Return the (X, Y) coordinate for the center point of the cell that contains the specified text.  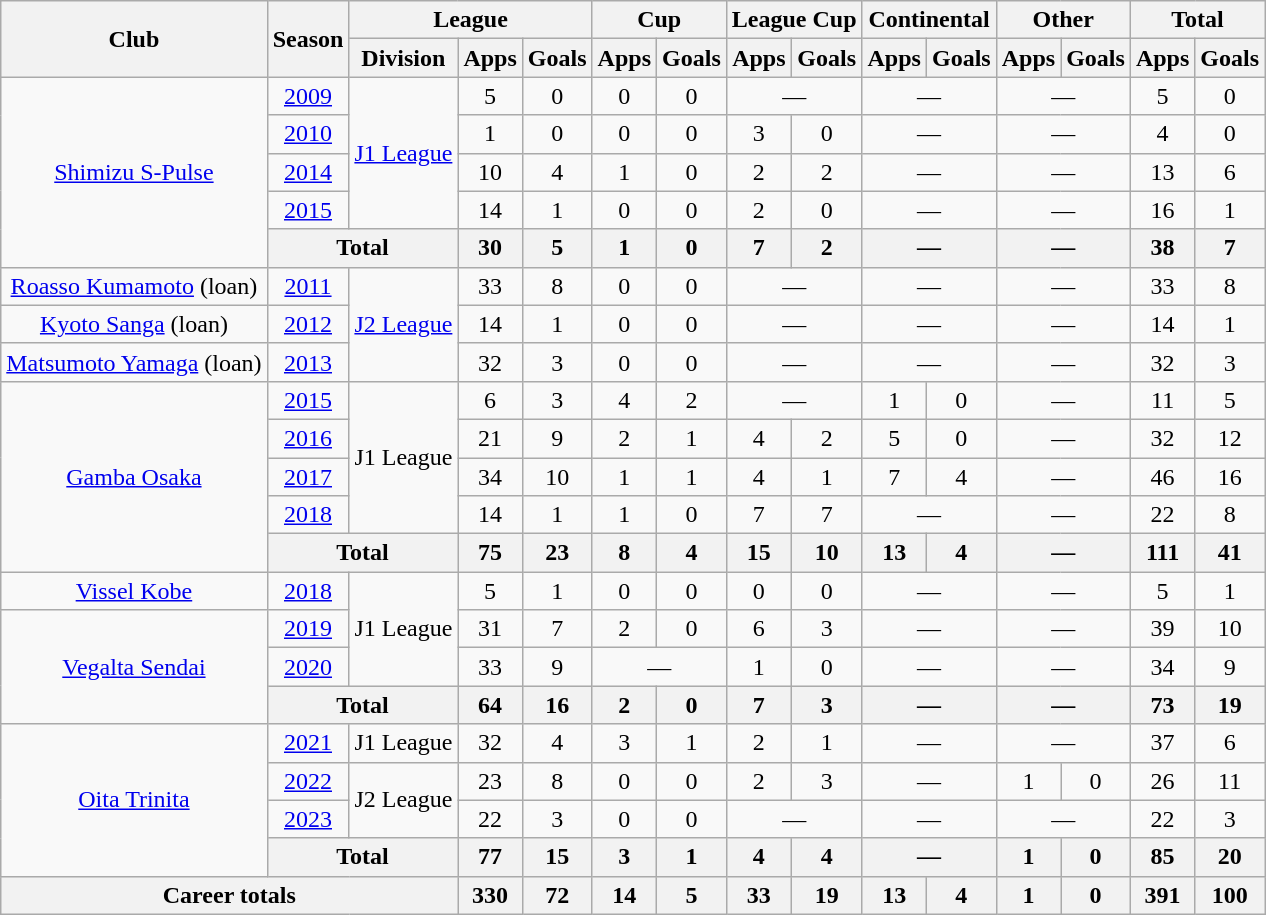
2021 (308, 743)
2020 (308, 667)
20 (1230, 857)
31 (490, 629)
330 (490, 895)
Matsumoto Yamaga (loan) (134, 362)
111 (1162, 553)
Club (134, 39)
2016 (308, 438)
Kyoto Sanga (loan) (134, 324)
2010 (308, 134)
391 (1162, 895)
72 (557, 895)
Roasso Kumamoto (loan) (134, 286)
2022 (308, 781)
Vissel Kobe (134, 591)
77 (490, 857)
Gamba Osaka (134, 476)
League Cup (794, 20)
100 (1230, 895)
Shimizu S-Pulse (134, 172)
Other (1063, 20)
2009 (308, 96)
2019 (308, 629)
26 (1162, 781)
Oita Trinita (134, 800)
League (470, 20)
64 (490, 705)
Division (404, 58)
38 (1162, 248)
2017 (308, 477)
46 (1162, 477)
39 (1162, 629)
Cup (659, 20)
73 (1162, 705)
Continental (929, 20)
2012 (308, 324)
21 (490, 438)
2023 (308, 819)
Season (308, 39)
2013 (308, 362)
Career totals (230, 895)
85 (1162, 857)
41 (1230, 553)
37 (1162, 743)
2014 (308, 172)
12 (1230, 438)
Vegalta Sendai (134, 667)
2011 (308, 286)
75 (490, 553)
30 (490, 248)
